Scan for the cell matching the given text and deliver its (X, Y) coordinate at center. 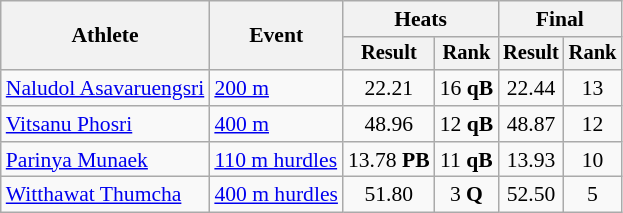
110 m hurdles (276, 160)
400 m hurdles (276, 195)
22.44 (531, 88)
51.80 (389, 195)
48.96 (389, 124)
Athlete (106, 36)
13 (593, 88)
3 Q (467, 195)
13.78 PB (389, 160)
52.50 (531, 195)
Vitsanu Phosri (106, 124)
5 (593, 195)
16 qB (467, 88)
12 qB (467, 124)
11 qB (467, 160)
22.21 (389, 88)
200 m (276, 88)
12 (593, 124)
48.87 (531, 124)
Event (276, 36)
Parinya Munaek (106, 160)
Naludol Asavaruengsri (106, 88)
Final (560, 19)
Witthawat Thumcha (106, 195)
400 m (276, 124)
10 (593, 160)
13.93 (531, 160)
Heats (420, 19)
